Provide the [X, Y] coordinate of the cell's center where the given text is located.  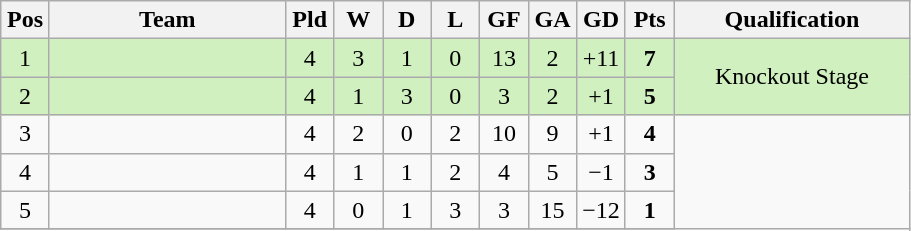
−12 [602, 210]
Pos [26, 20]
GD [602, 20]
GA [552, 20]
Qualification [792, 20]
−1 [602, 172]
Pld [310, 20]
13 [504, 58]
Team [167, 20]
7 [650, 58]
L [456, 20]
10 [504, 134]
GF [504, 20]
Knockout Stage [792, 77]
+11 [602, 58]
9 [552, 134]
D [406, 20]
Pts [650, 20]
W [358, 20]
15 [552, 210]
